Determine the [X, Y] coordinate at the center of the cell enclosing the given text.  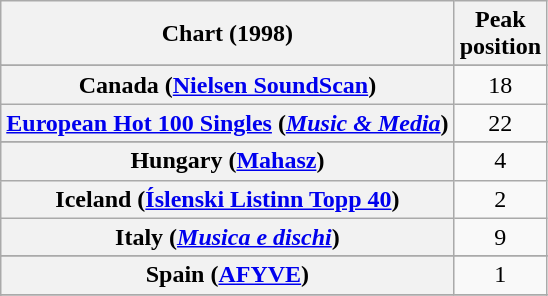
18 [500, 85]
Hungary (Mahasz) [228, 161]
Chart (1998) [228, 34]
2 [500, 199]
9 [500, 237]
European Hot 100 Singles (Music & Media) [228, 123]
Canada (Nielsen SoundScan) [228, 85]
Spain (AFYVE) [228, 275]
Italy (Musica e dischi) [228, 237]
22 [500, 123]
Iceland (Íslenski Listinn Topp 40) [228, 199]
Peakposition [500, 34]
1 [500, 275]
4 [500, 161]
